Extract the (X, Y) coordinate from the center of the cell holding the provided text.  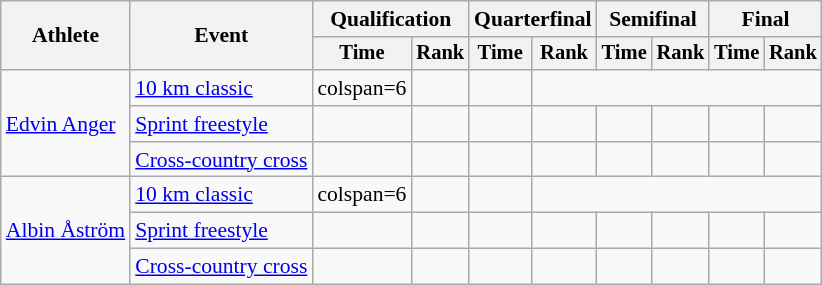
Semifinal (653, 19)
Edvin Anger (66, 124)
Athlete (66, 36)
Qualification (390, 19)
Final (765, 19)
Event (221, 36)
Albin Åström (66, 230)
Quarterfinal (533, 19)
